Detect which cell encompasses the target text, then output its [x, y] center coordinate. 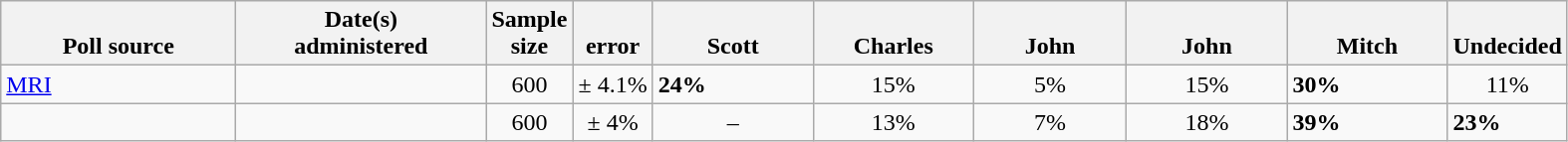
30% [1367, 84]
13% [893, 122]
– [733, 122]
39% [1367, 122]
Mitch [1367, 34]
23% [1507, 122]
Scott [733, 34]
7% [1050, 122]
± 4.1% [613, 84]
MRI [119, 84]
Date(s)administered [361, 34]
Poll source [119, 34]
± 4% [613, 122]
Samplesize [530, 34]
5% [1050, 84]
error [613, 34]
18% [1207, 122]
24% [733, 84]
Charles [893, 34]
Undecided [1507, 34]
11% [1507, 84]
